Locate the cell with the specified text and output its (x, y) center coordinate. 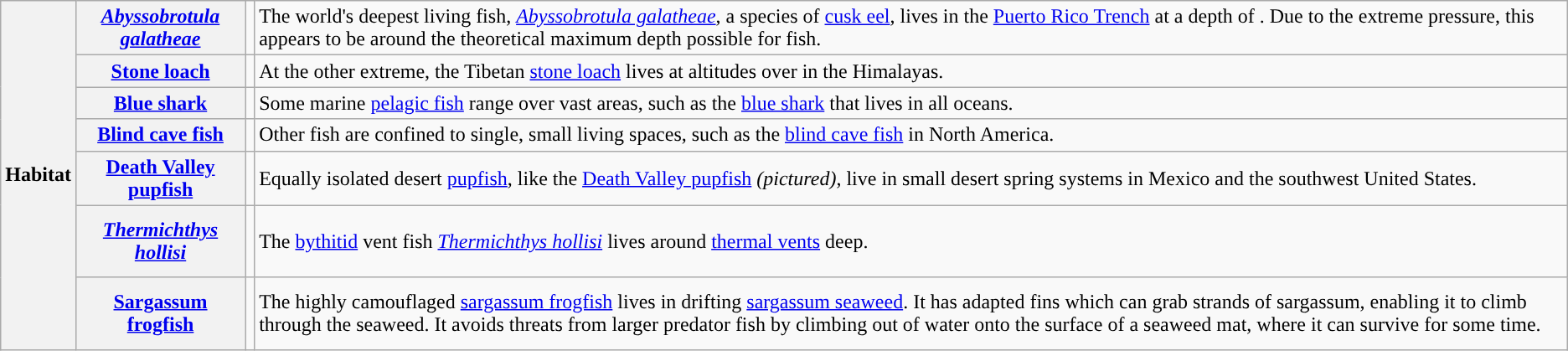
Blind cave fish (160, 135)
Thermichthyshollisi (160, 241)
Blue shark (160, 103)
Sargassum frogfish (160, 313)
Habitat (39, 175)
Death Valleypupfish (160, 178)
Some marine pelagic fish range over vast areas, such as the blue shark that lives in all oceans. (911, 103)
At the other extreme, the Tibetan stone loach lives at altitudes over in the Himalayas. (911, 71)
The bythitid vent fish Thermichthys hollisi lives around thermal vents deep. (911, 241)
Other fish are confined to single, small living spaces, such as the blind cave fish in North America. (911, 135)
Abyssobrotula galatheae (160, 28)
Stone loach (160, 71)
